Determine the [x, y] coordinate at the center of the cell enclosing the given text.  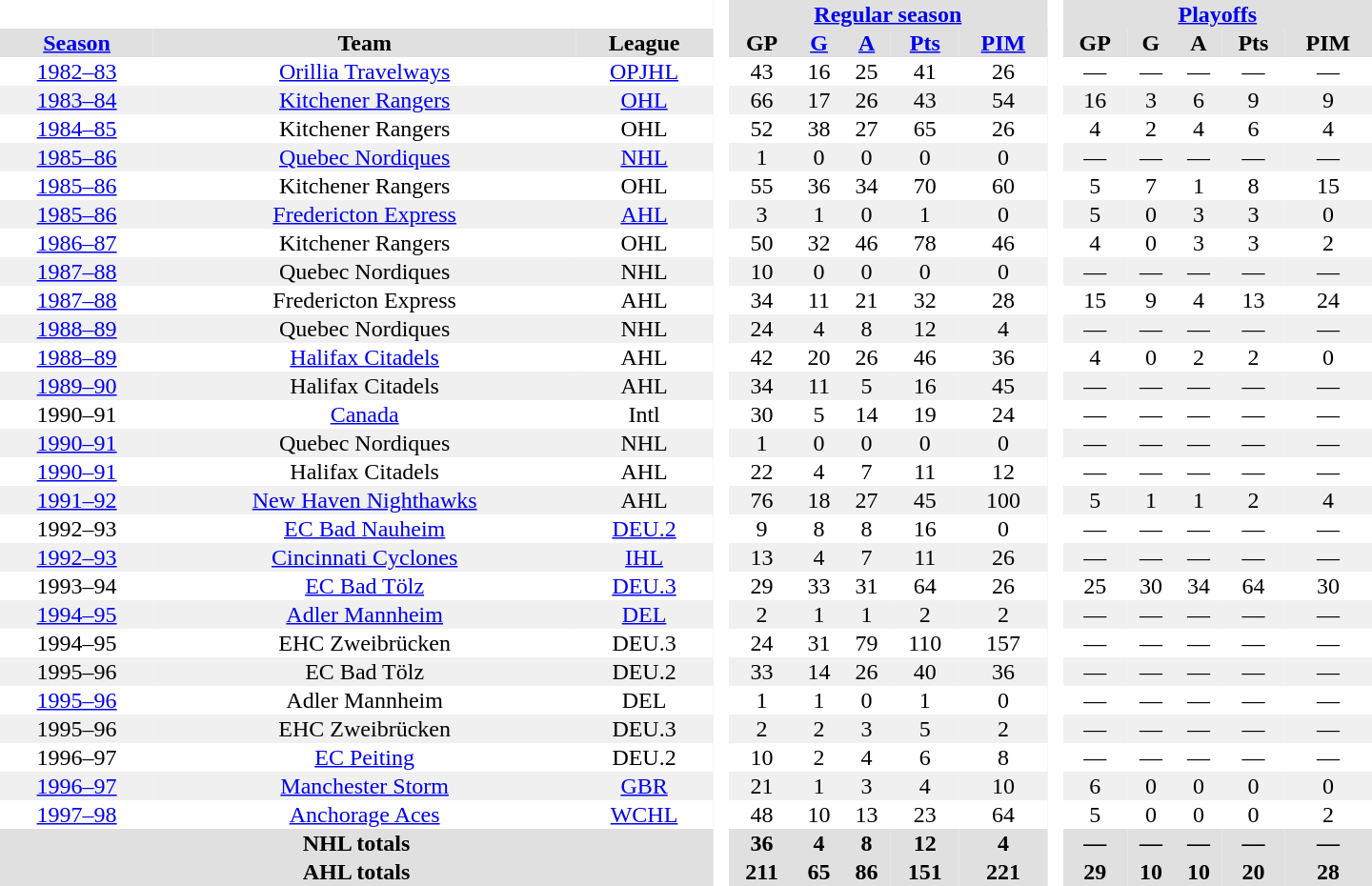
19 [925, 414]
Manchester Storm [364, 786]
1991–92 [76, 500]
40 [925, 672]
Anchorage Aces [364, 815]
38 [819, 129]
23 [925, 815]
GBR [644, 786]
New Haven Nighthawks [364, 500]
70 [925, 186]
1982–83 [76, 71]
17 [819, 100]
AHL totals [356, 872]
41 [925, 71]
76 [762, 500]
EC Peiting [364, 757]
OPJHL [644, 71]
1986–87 [76, 243]
Intl [644, 414]
Cincinnati Cyclones [364, 557]
NHL totals [356, 843]
Playoffs [1218, 14]
151 [925, 872]
Season [76, 43]
100 [1003, 500]
54 [1003, 100]
1984–85 [76, 129]
22 [762, 472]
78 [925, 243]
48 [762, 815]
55 [762, 186]
157 [1003, 643]
110 [925, 643]
1983–84 [76, 100]
EC Bad Nauheim [364, 529]
WCHL [644, 815]
League [644, 43]
18 [819, 500]
Regular season [888, 14]
1997–98 [76, 815]
50 [762, 243]
Team [364, 43]
60 [1003, 186]
221 [1003, 872]
79 [867, 643]
86 [867, 872]
1993–94 [76, 586]
52 [762, 129]
Canada [364, 414]
IHL [644, 557]
Orillia Travelways [364, 71]
42 [762, 357]
211 [762, 872]
66 [762, 100]
1989–90 [76, 386]
